Identify which cell holds the provided text, then report its (X, Y) central coordinate. 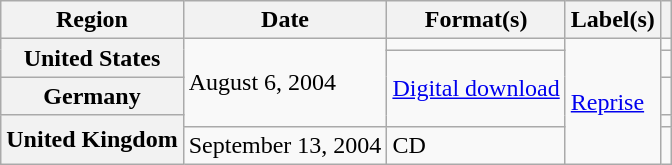
United Kingdom (92, 140)
Germany (92, 96)
United States (92, 58)
Region (92, 20)
Date (285, 20)
CD (476, 145)
Digital download (476, 88)
September 13, 2004 (285, 145)
Format(s) (476, 20)
Reprise (612, 102)
Label(s) (612, 20)
August 6, 2004 (285, 82)
